Locate the cell with the specified text and output its [X, Y] center coordinate. 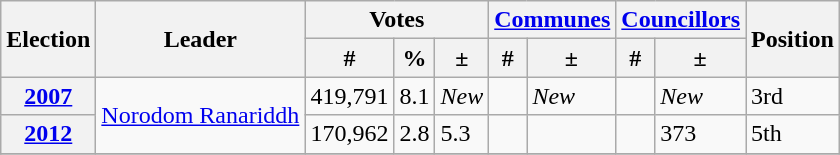
5.3 [462, 134]
419,791 [350, 96]
2012 [48, 134]
3rd [793, 96]
170,962 [350, 134]
2007 [48, 96]
Norodom Ranariddh [200, 115]
% [414, 58]
8.1 [414, 96]
5th [793, 134]
Communes [552, 20]
373 [700, 134]
Leader [200, 39]
Election [48, 39]
2.8 [414, 134]
Position [793, 39]
Councillors [681, 20]
Votes [397, 20]
